Determine the (X, Y) coordinate at the center of the cell enclosing the given text.  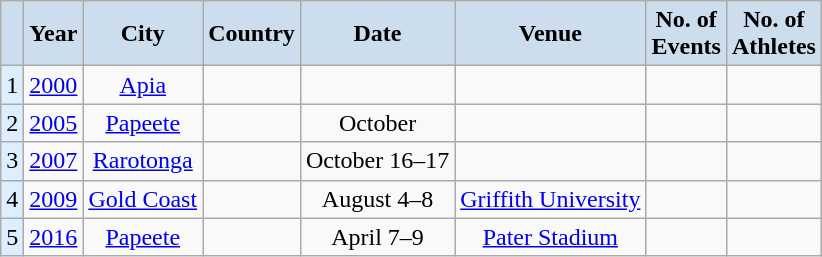
2007 (54, 161)
Griffith University (550, 199)
2005 (54, 123)
City (143, 34)
4 (12, 199)
No. ofAthletes (774, 34)
3 (12, 161)
1 (12, 85)
Date (377, 34)
Apia (143, 85)
2009 (54, 199)
2016 (54, 237)
2000 (54, 85)
Country (252, 34)
April 7–9 (377, 237)
Pater Stadium (550, 237)
Year (54, 34)
October (377, 123)
No. of Events (686, 34)
5 (12, 237)
Gold Coast (143, 199)
October 16–17 (377, 161)
2 (12, 123)
Venue (550, 34)
Rarotonga (143, 161)
August 4–8 (377, 199)
